Pinpoint the cell where the given text exists, returning its (x, y) midpoint coordinate. 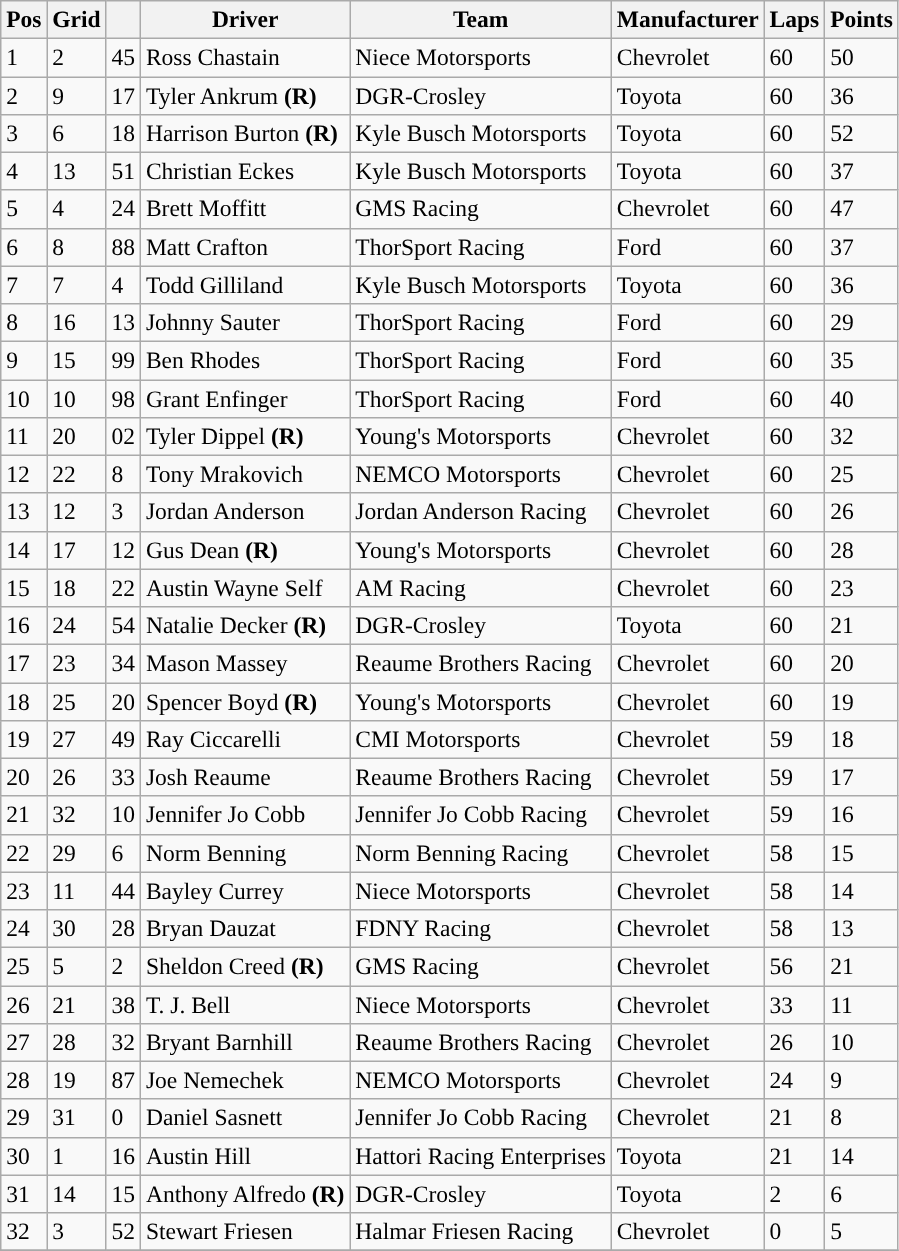
98 (123, 398)
99 (123, 360)
Halmar Friesen Racing (481, 1231)
Bryant Barnhill (244, 1042)
Sheldon Creed (R) (244, 966)
Tyler Ankrum (R) (244, 95)
Team (481, 19)
Hattori Racing Enterprises (481, 1156)
Jennifer Jo Cobb (244, 815)
Spencer Boyd (R) (244, 701)
Laps (794, 19)
Natalie Decker (R) (244, 625)
Daniel Sasnett (244, 1118)
47 (862, 209)
Grid (76, 19)
87 (123, 1080)
T. J. Bell (244, 1004)
88 (123, 247)
Driver (244, 19)
Manufacturer (688, 19)
Jordan Anderson Racing (481, 512)
56 (794, 966)
Joe Nemechek (244, 1080)
Austin Wayne Self (244, 588)
Tyler Dippel (R) (244, 436)
Josh Reaume (244, 777)
Ben Rhodes (244, 360)
Norm Benning (244, 853)
Johnny Sauter (244, 322)
Christian Eckes (244, 171)
38 (123, 1004)
Anthony Alfredo (R) (244, 1194)
Harrison Burton (R) (244, 133)
Gus Dean (R) (244, 550)
Mason Massey (244, 663)
Bayley Currey (244, 891)
50 (862, 57)
45 (123, 57)
Ross Chastain (244, 57)
44 (123, 891)
Ray Ciccarelli (244, 739)
Brett Moffitt (244, 209)
54 (123, 625)
Austin Hill (244, 1156)
40 (862, 398)
Todd Gilliland (244, 285)
CMI Motorsports (481, 739)
Tony Mrakovich (244, 474)
AM Racing (481, 588)
FDNY Racing (481, 928)
Norm Benning Racing (481, 853)
02 (123, 436)
35 (862, 360)
Stewart Friesen (244, 1231)
Matt Crafton (244, 247)
Jordan Anderson (244, 512)
Grant Enfinger (244, 398)
51 (123, 171)
49 (123, 739)
Points (862, 19)
34 (123, 663)
Bryan Dauzat (244, 928)
Pos (24, 19)
